Detect which cell encompasses the target text, then output its (X, Y) center coordinate. 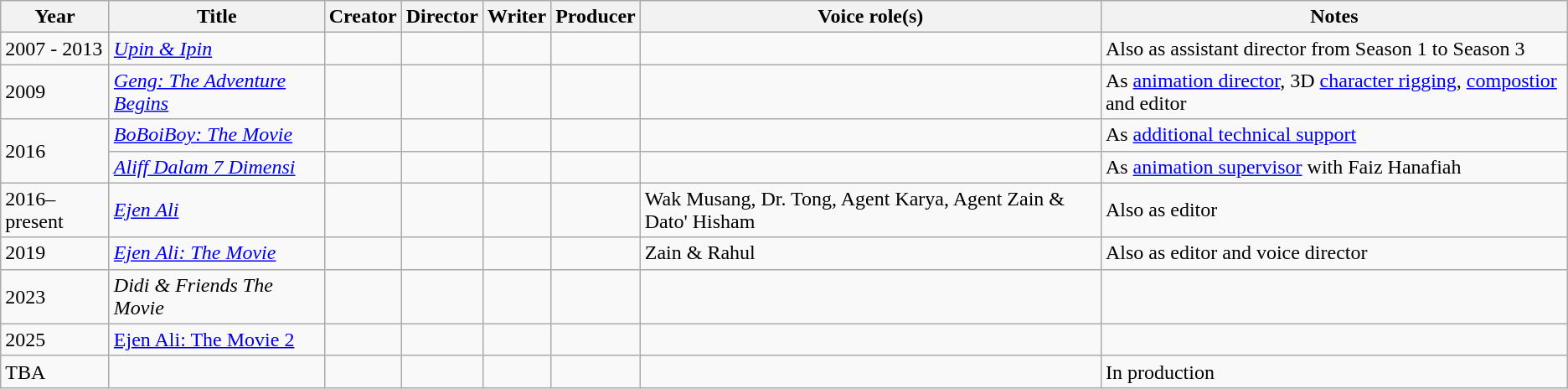
2025 (55, 340)
Also as assistant director from Season 1 to Season 3 (1333, 49)
Didi & Friends The Movie (216, 297)
2016–present (55, 210)
Geng: The Adventure Begins (216, 92)
Creator (363, 17)
Year (55, 17)
Voice role(s) (870, 17)
Producer (596, 17)
As additional technical support (1333, 135)
Also as editor and voice director (1333, 253)
2019 (55, 253)
Director (442, 17)
BoBoiBoy: The Movie (216, 135)
Wak Musang, Dr. Tong, Agent Karya, Agent Zain & Dato' Hisham (870, 210)
Also as editor (1333, 210)
2009 (55, 92)
Aliff Dalam 7 Dimensi (216, 167)
Title (216, 17)
2023 (55, 297)
Zain & Rahul (870, 253)
Ejen Ali (216, 210)
Writer (516, 17)
Ejen Ali: The Movie 2 (216, 340)
TBA (55, 371)
2016 (55, 151)
As animation supervisor with Faiz Hanafiah (1333, 167)
Ejen Ali: The Movie (216, 253)
As animation director, 3D character rigging, compostior and editor (1333, 92)
In production (1333, 371)
2007 - 2013 (55, 49)
Notes (1333, 17)
Upin & Ipin (216, 49)
